For the text-containing cell, return its midpoint in (x, y) coordinate format. 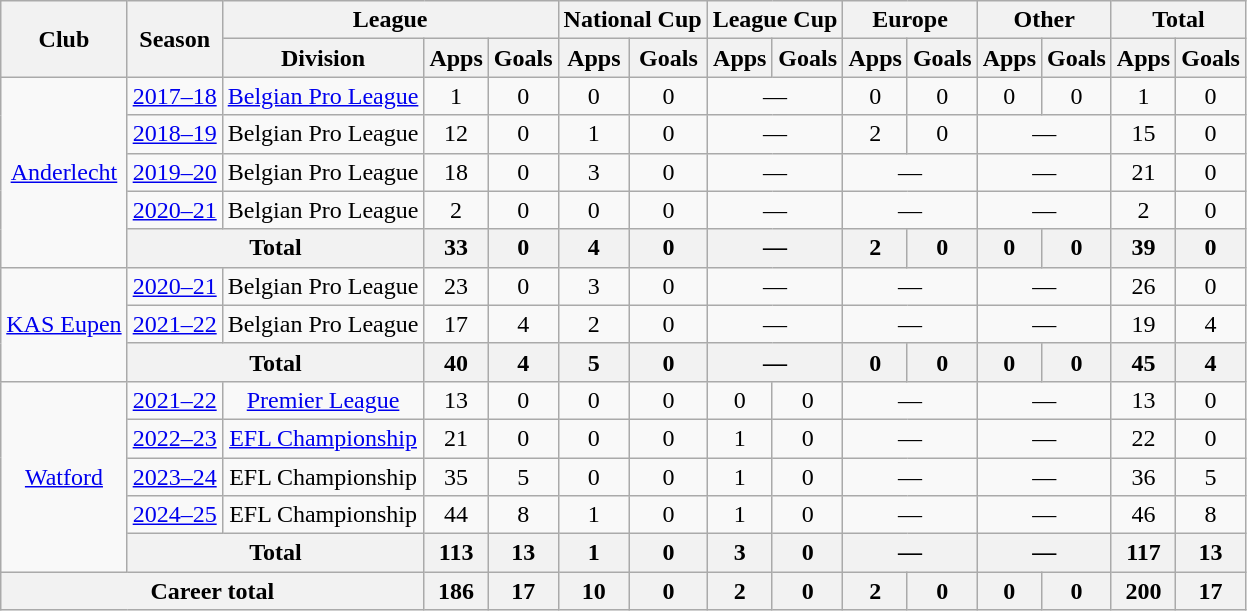
18 (456, 172)
44 (456, 515)
Club (64, 39)
200 (1143, 591)
186 (456, 591)
2022–23 (174, 438)
2018–19 (174, 134)
12 (456, 134)
46 (1143, 515)
113 (456, 553)
117 (1143, 553)
League Cup (775, 20)
36 (1143, 477)
15 (1143, 134)
33 (456, 248)
10 (594, 591)
39 (1143, 248)
Watford (64, 476)
2024–25 (174, 515)
Anderlecht (64, 172)
Career total (212, 591)
Season (174, 39)
23 (456, 286)
2017–18 (174, 96)
Division (323, 58)
Europe (910, 20)
League (390, 20)
KAS Eupen (64, 324)
22 (1143, 438)
45 (1143, 362)
Other (1044, 20)
19 (1143, 324)
35 (456, 477)
Premier League (323, 400)
26 (1143, 286)
2023–24 (174, 477)
National Cup (632, 20)
40 (456, 362)
2019–20 (174, 172)
